Detect which cell encompasses the target text, then output its [x, y] center coordinate. 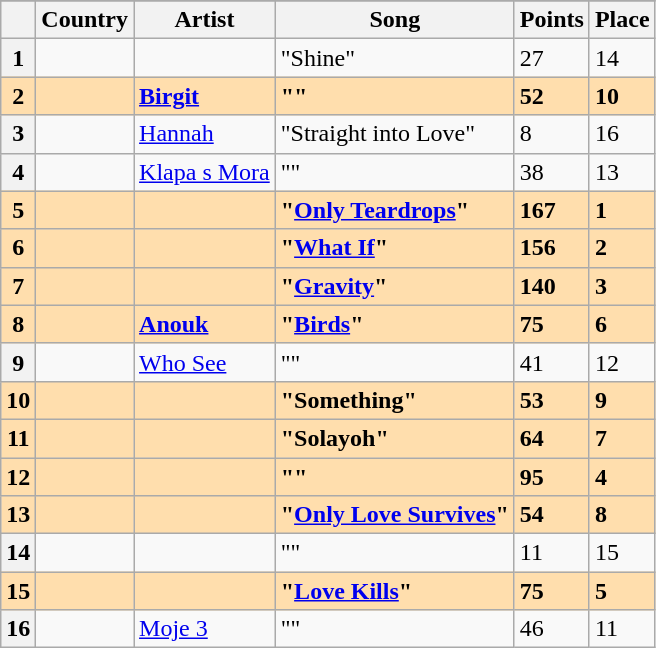
Moje 3 [205, 629]
27 [552, 58]
Hannah [205, 134]
"Only Love Survives" [394, 515]
64 [552, 438]
"Shine" [394, 58]
Song [394, 20]
140 [552, 286]
"What If" [394, 248]
156 [552, 248]
"Gravity" [394, 286]
Birgit [205, 96]
38 [552, 172]
53 [552, 400]
"Birds" [394, 324]
95 [552, 477]
Country [85, 20]
54 [552, 515]
52 [552, 96]
"Only Teardrops" [394, 210]
Points [552, 20]
Klapa s Mora [205, 172]
41 [552, 362]
46 [552, 629]
167 [552, 210]
Who See [205, 362]
Anouk [205, 324]
Artist [205, 20]
"Love Kills" [394, 591]
Place [622, 20]
"Straight into Love" [394, 134]
"Solayoh" [394, 438]
"Something" [394, 400]
